Capture the cell that displays the provided text and extract its (x, y) central coordinate. 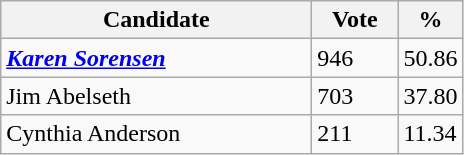
50.86 (430, 58)
Cynthia Anderson (156, 134)
703 (355, 96)
% (430, 20)
Candidate (156, 20)
Jim Abelseth (156, 96)
Karen Sorensen (156, 58)
11.34 (430, 134)
946 (355, 58)
211 (355, 134)
Vote (355, 20)
37.80 (430, 96)
